Output the (X, Y) coordinate of the center of the cell containing the given text.  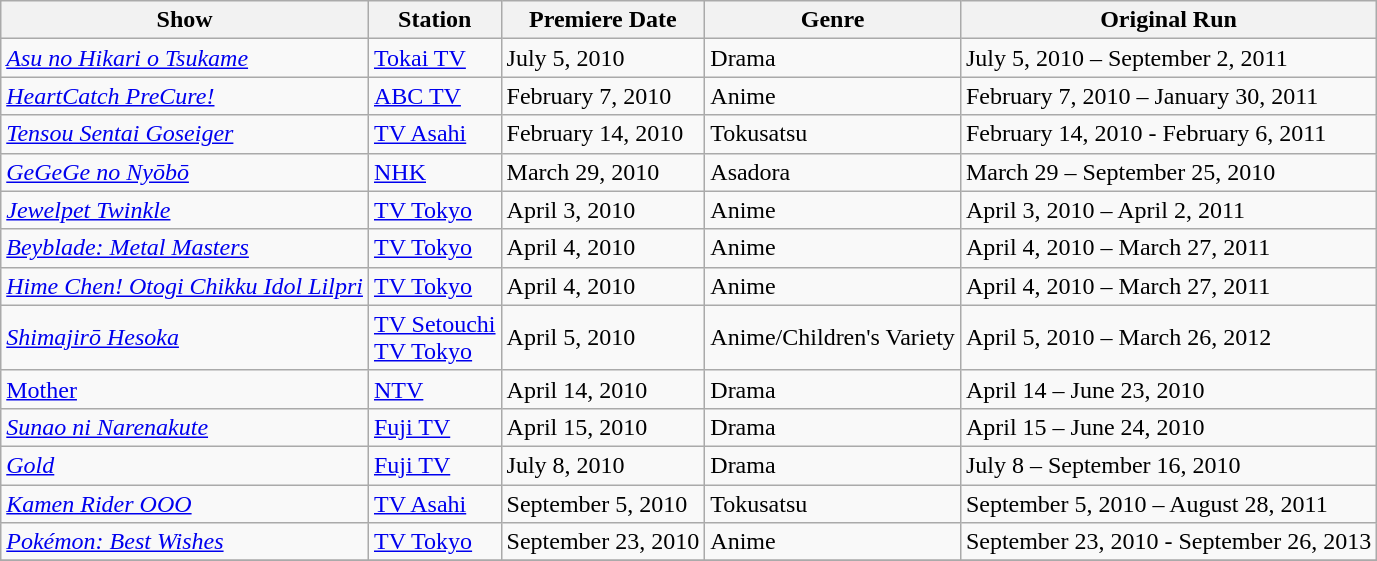
April 14, 2010 (603, 389)
Anime/Children's Variety (833, 338)
Station (434, 20)
September 5, 2010 – August 28, 2011 (1168, 503)
NTV (434, 389)
Asadora (833, 172)
Beyblade: Metal Masters (185, 248)
Original Run (1168, 20)
Tokai TV (434, 58)
Mother (185, 389)
February 14, 2010 - February 6, 2011 (1168, 134)
Show (185, 20)
Hime Chen! Otogi Chikku Idol Lilpri (185, 286)
March 29 – September 25, 2010 (1168, 172)
April 3, 2010 (603, 210)
HeartCatch PreCure! (185, 96)
February 14, 2010 (603, 134)
February 7, 2010 – January 30, 2011 (1168, 96)
September 5, 2010 (603, 503)
NHK (434, 172)
ABC TV (434, 96)
Pokémon: Best Wishes (185, 542)
Kamen Rider OOO (185, 503)
GeGeGe no Nyōbō (185, 172)
July 8, 2010 (603, 465)
April 5, 2010 – March 26, 2012 (1168, 338)
March 29, 2010 (603, 172)
Tensou Sentai Goseiger (185, 134)
September 23, 2010 (603, 542)
Asu no Hikari o Tsukame (185, 58)
Sunao ni Narenakute (185, 427)
September 23, 2010 - September 26, 2013 (1168, 542)
July 8 – September 16, 2010 (1168, 465)
July 5, 2010 (603, 58)
February 7, 2010 (603, 96)
April 15, 2010 (603, 427)
TV SetouchiTV Tokyo (434, 338)
April 5, 2010 (603, 338)
Premiere Date (603, 20)
April 14 – June 23, 2010 (1168, 389)
Shimajirō Hesoka (185, 338)
Gold (185, 465)
July 5, 2010 – September 2, 2011 (1168, 58)
Genre (833, 20)
Jewelpet Twinkle (185, 210)
April 3, 2010 – April 2, 2011 (1168, 210)
April 15 – June 24, 2010 (1168, 427)
